Locate the cell with the specified text and output its (x, y) center coordinate. 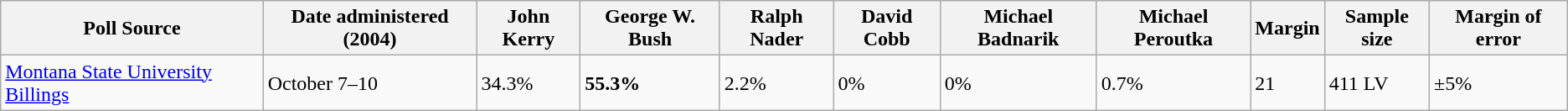
Poll Source (132, 29)
2.2% (776, 82)
Montana State University Billings (132, 82)
Michael Peroutka (1173, 29)
411 LV (1377, 82)
George W. Bush (650, 29)
±5% (1499, 82)
Michael Badnarik (1019, 29)
Margin of error (1499, 29)
34.3% (529, 82)
David Cobb (886, 29)
John Kerry (529, 29)
21 (1287, 82)
October 7–10 (370, 82)
0.7% (1173, 82)
55.3% (650, 82)
Ralph Nader (776, 29)
Sample size (1377, 29)
Margin (1287, 29)
Date administered (2004) (370, 29)
